Locate the cell with the specified text and output its (X, Y) center coordinate. 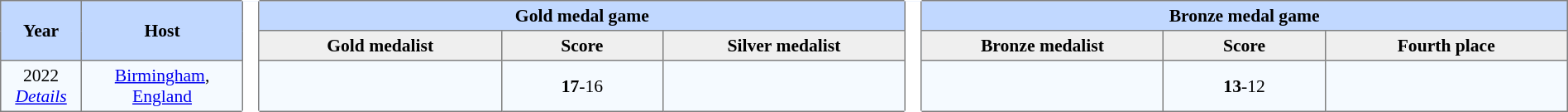
Gold medalist (380, 46)
13-12 (1244, 86)
Gold medal game (582, 16)
Year (41, 31)
2022Details (41, 86)
Birmingham, England (162, 86)
Silver medalist (784, 46)
17-16 (582, 86)
Fourth place (1446, 46)
Bronze medal game (1244, 16)
Host (162, 31)
Bronze medalist (1042, 46)
